Scan for the cell matching the given text and deliver its (x, y) coordinate at center. 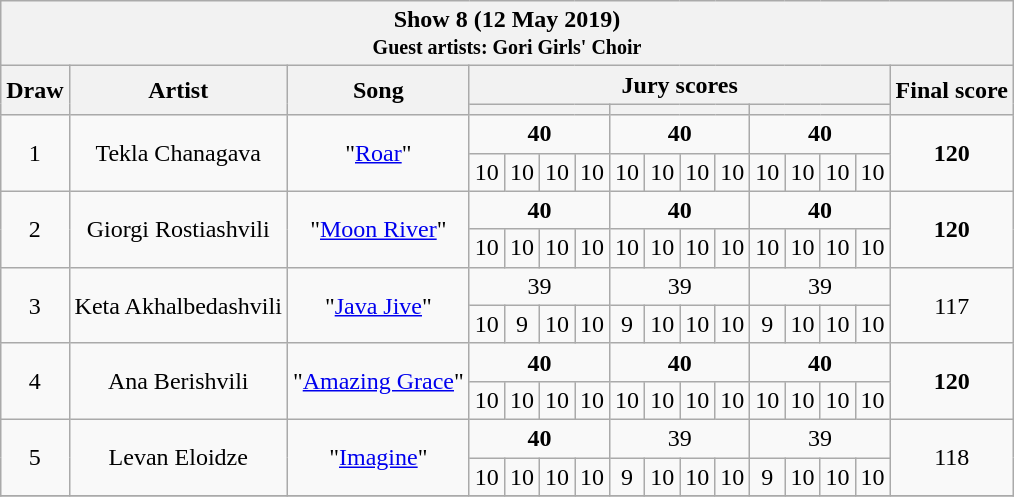
Draw (35, 90)
"Imagine" (378, 457)
Ana Berishvili (178, 381)
5 (35, 457)
1 (35, 153)
Show 8 (12 May 2019)Guest artists: Gori Girls' Choir (508, 34)
117 (952, 305)
Tekla Chanagava (178, 153)
Giorgi Rostiashvili (178, 229)
"Roar" (378, 153)
"Java Jive" (378, 305)
2 (35, 229)
Jury scores (680, 85)
3 (35, 305)
Keta Akhalbedashvili (178, 305)
Levan Eloidze (178, 457)
4 (35, 381)
"Amazing Grace" (378, 381)
Final score (952, 90)
118 (952, 457)
Artist (178, 90)
Song (378, 90)
"Moon River" (378, 229)
